Return [x, y] of the center of cell containing provided text 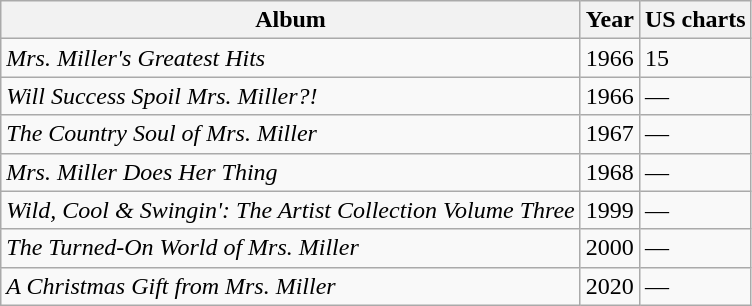
The Turned-On World of Mrs. Miller [291, 248]
Mrs. Miller Does Her Thing [291, 172]
Album [291, 20]
2020 [610, 286]
1968 [610, 172]
1967 [610, 134]
Year [610, 20]
US charts [695, 20]
1999 [610, 210]
15 [695, 58]
Will Success Spoil Mrs. Miller?! [291, 96]
A Christmas Gift from Mrs. Miller [291, 286]
The Country Soul of Mrs. Miller [291, 134]
Wild, Cool & Swingin': The Artist Collection Volume Three [291, 210]
Mrs. Miller's Greatest Hits [291, 58]
2000 [610, 248]
